From the cell containing the given text, extract its center point as [X, Y] coordinate. 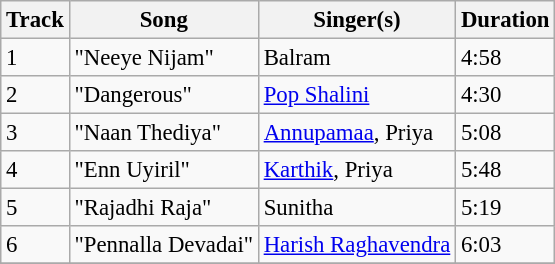
Singer(s) [356, 20]
5 [35, 208]
Harish Raghavendra [356, 245]
"Naan Thediya" [164, 133]
6:03 [506, 245]
1 [35, 58]
5:48 [506, 170]
5:19 [506, 208]
5:08 [506, 133]
Pop Shalini [356, 95]
Song [164, 20]
4:58 [506, 58]
"Enn Uyiril" [164, 170]
Track [35, 20]
Sunitha [356, 208]
Duration [506, 20]
2 [35, 95]
6 [35, 245]
Annupamaa, Priya [356, 133]
"Neeye Nijam" [164, 58]
Karthik, Priya [356, 170]
4 [35, 170]
4:30 [506, 95]
"Dangerous" [164, 95]
"Pennalla Devadai" [164, 245]
3 [35, 133]
Balram [356, 58]
"Rajadhi Raja" [164, 208]
